Pinpoint the cell where the given text exists, returning its (x, y) midpoint coordinate. 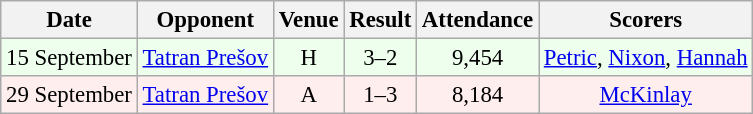
Result (380, 20)
9,454 (478, 58)
3–2 (380, 58)
8,184 (478, 95)
Date (69, 20)
Scorers (646, 20)
15 September (69, 58)
A (308, 95)
Attendance (478, 20)
McKinlay (646, 95)
Petric, Nixon, Hannah (646, 58)
1–3 (380, 95)
Venue (308, 20)
29 September (69, 95)
H (308, 58)
Opponent (205, 20)
